Scan for the cell matching the given text and deliver its [x, y] coordinate at center. 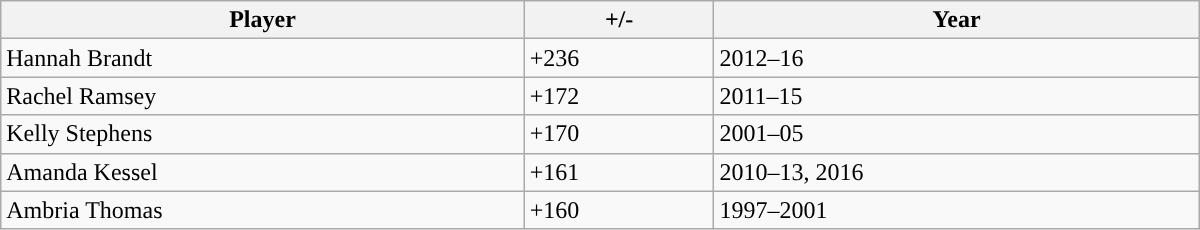
Player [263, 20]
+/- [619, 20]
+160 [619, 210]
2012–16 [956, 58]
Ambria Thomas [263, 210]
+170 [619, 134]
2010–13, 2016 [956, 172]
+236 [619, 58]
1997–2001 [956, 210]
+172 [619, 96]
+161 [619, 172]
2011–15 [956, 96]
Amanda Kessel [263, 172]
Year [956, 20]
Rachel Ramsey [263, 96]
Kelly Stephens [263, 134]
2001–05 [956, 134]
Hannah Brandt [263, 58]
